Output the (x, y) coordinate of the center of the cell containing the given text.  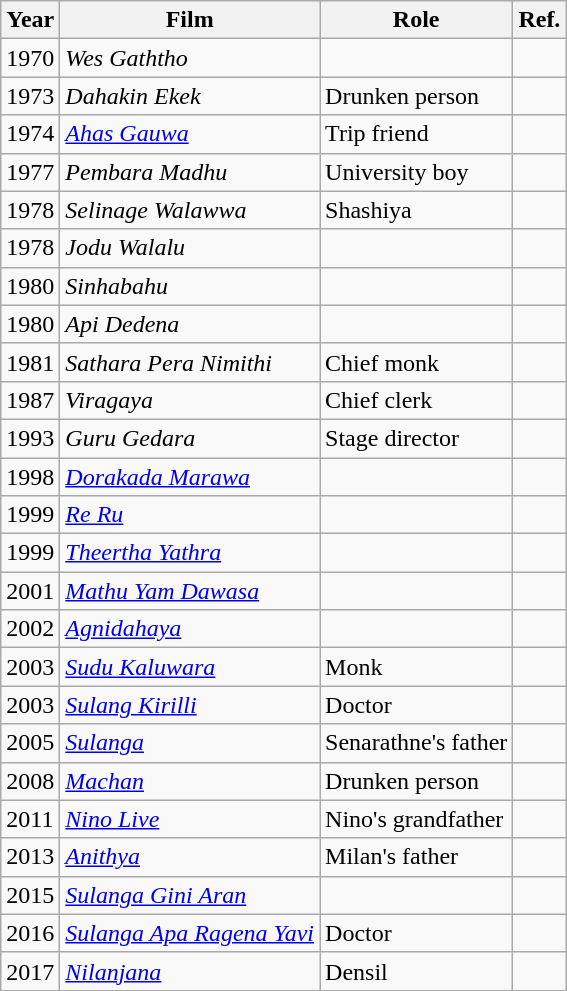
2015 (30, 895)
Viragaya (190, 400)
Senarathne's father (416, 743)
Jodu Walalu (190, 248)
1973 (30, 96)
Ahas Gauwa (190, 134)
Trip friend (416, 134)
Sulanga Gini Aran (190, 895)
Dahakin Ekek (190, 96)
Chief monk (416, 362)
Milan's father (416, 857)
Chief clerk (416, 400)
Sulanga (190, 743)
Stage director (416, 438)
1998 (30, 477)
2017 (30, 971)
Api Dedena (190, 324)
Year (30, 20)
Film (190, 20)
Machan (190, 781)
Anithya (190, 857)
Sathara Pera Nimithi (190, 362)
Wes Gaththo (190, 58)
Sinhabahu (190, 286)
Re Ru (190, 515)
Sudu Kaluwara (190, 667)
Mathu Yam Dawasa (190, 591)
Theertha Yathra (190, 553)
Pembara Madhu (190, 172)
1987 (30, 400)
2002 (30, 629)
Monk (416, 667)
Densil (416, 971)
2011 (30, 819)
Role (416, 20)
2016 (30, 933)
Ref. (540, 20)
1981 (30, 362)
Dorakada Marawa (190, 477)
Selinage Walawwa (190, 210)
2008 (30, 781)
2001 (30, 591)
Nino Live (190, 819)
1970 (30, 58)
Nino's grandfather (416, 819)
Sulanga Apa Ragena Yavi (190, 933)
Agnidahaya (190, 629)
Sulang Kirilli (190, 705)
Nilanjana (190, 971)
2005 (30, 743)
1993 (30, 438)
1974 (30, 134)
Shashiya (416, 210)
Guru Gedara (190, 438)
2013 (30, 857)
1977 (30, 172)
University boy (416, 172)
